For the text-containing cell, return its midpoint in (x, y) coordinate format. 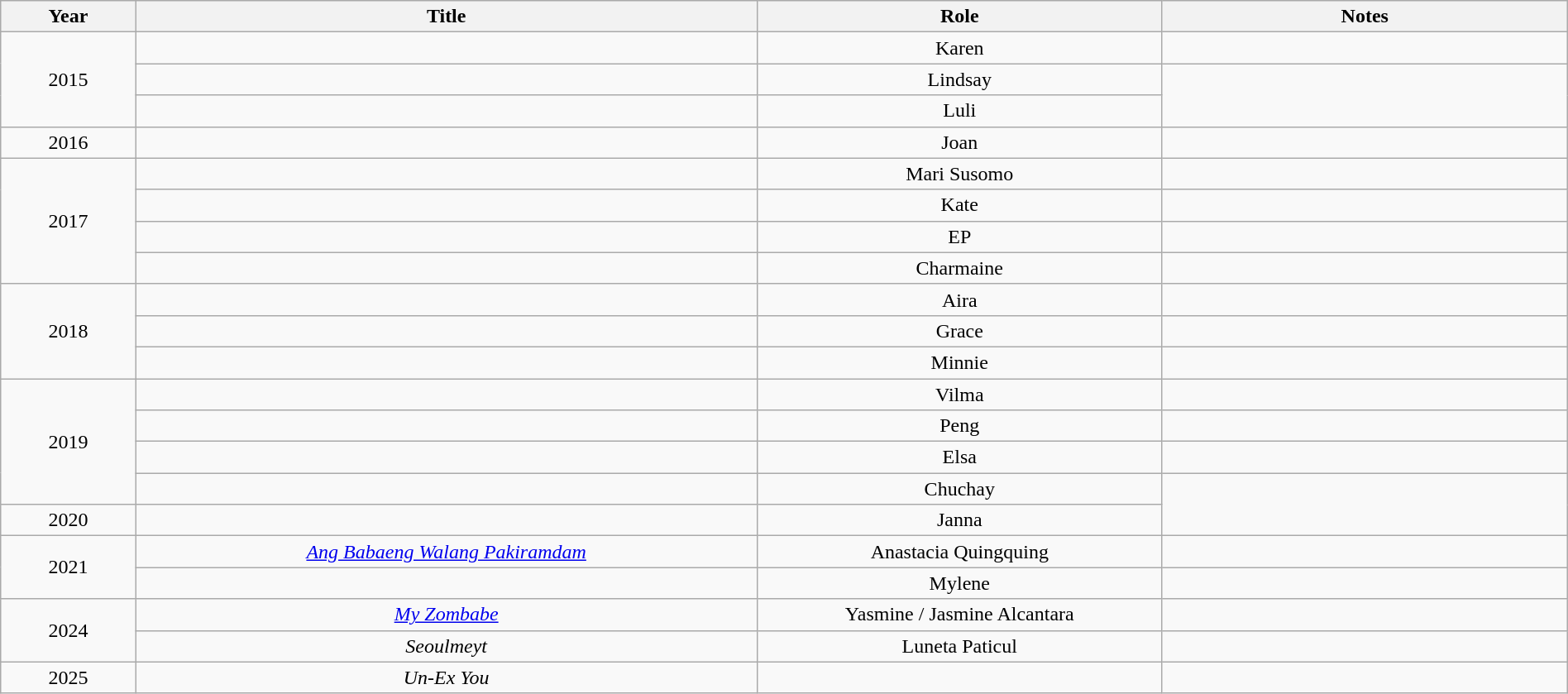
Ang Babaeng Walang Pakiramdam (447, 552)
Lindsay (959, 79)
Mari Susomo (959, 174)
Karen (959, 48)
2016 (68, 142)
Janna (959, 520)
Minnie (959, 362)
Joan (959, 142)
Notes (1365, 17)
My Zombabe (447, 615)
EP (959, 237)
Seoulmeyt (447, 646)
Vilma (959, 395)
Elsa (959, 457)
2015 (68, 79)
Yasmine / Jasmine Alcantara (959, 615)
2020 (68, 520)
Mylene (959, 583)
Year (68, 17)
2018 (68, 331)
Title (447, 17)
2021 (68, 567)
Kate (959, 205)
Un-Ex You (447, 677)
Chuchay (959, 489)
Luli (959, 111)
2017 (68, 221)
2024 (68, 630)
2019 (68, 442)
Aira (959, 299)
Charmaine (959, 268)
Peng (959, 426)
2025 (68, 677)
Luneta Paticul (959, 646)
Role (959, 17)
Grace (959, 331)
Anastacia Quingquing (959, 552)
